Extract the (X, Y) coordinate from the center of the cell holding the provided text.  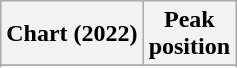
Chart (2022) (72, 34)
Peakposition (189, 34)
